Search for the cell housing the specified text and yield its [x, y] center coordinate. 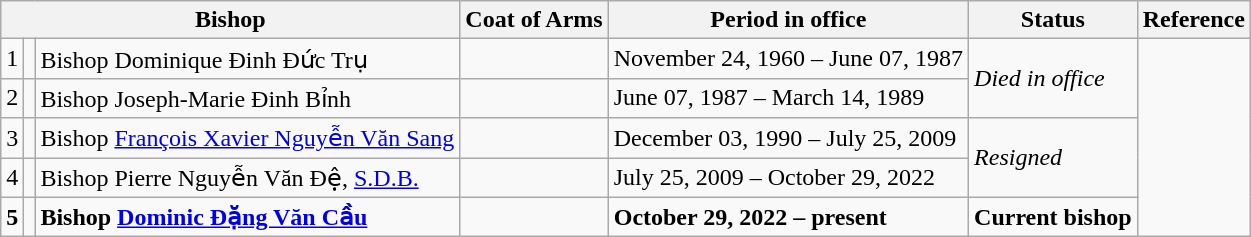
July 25, 2009 – October 29, 2022 [788, 178]
Bishop [230, 20]
Current bishop [1054, 217]
5 [12, 217]
Reference [1194, 20]
2 [12, 98]
4 [12, 178]
Bishop Dominique Ðinh Ðức Trụ [248, 59]
Bishop Pierre Nguyễn Văn Đệ, S.D.B. [248, 178]
1 [12, 59]
Status [1054, 20]
November 24, 1960 – June 07, 1987 [788, 59]
June 07, 1987 – March 14, 1989 [788, 98]
December 03, 1990 – July 25, 2009 [788, 138]
3 [12, 138]
Coat of Arms [534, 20]
Resigned [1054, 158]
Died in office [1054, 78]
Bishop Joseph-Marie Ðinh Bỉnh [248, 98]
Bishop François Xavier Nguyễn Văn Sang [248, 138]
Bishop Dominic Đặng Văn Cầu [248, 217]
October 29, 2022 – present [788, 217]
Period in office [788, 20]
